Capture the cell that displays the provided text and extract its (x, y) central coordinate. 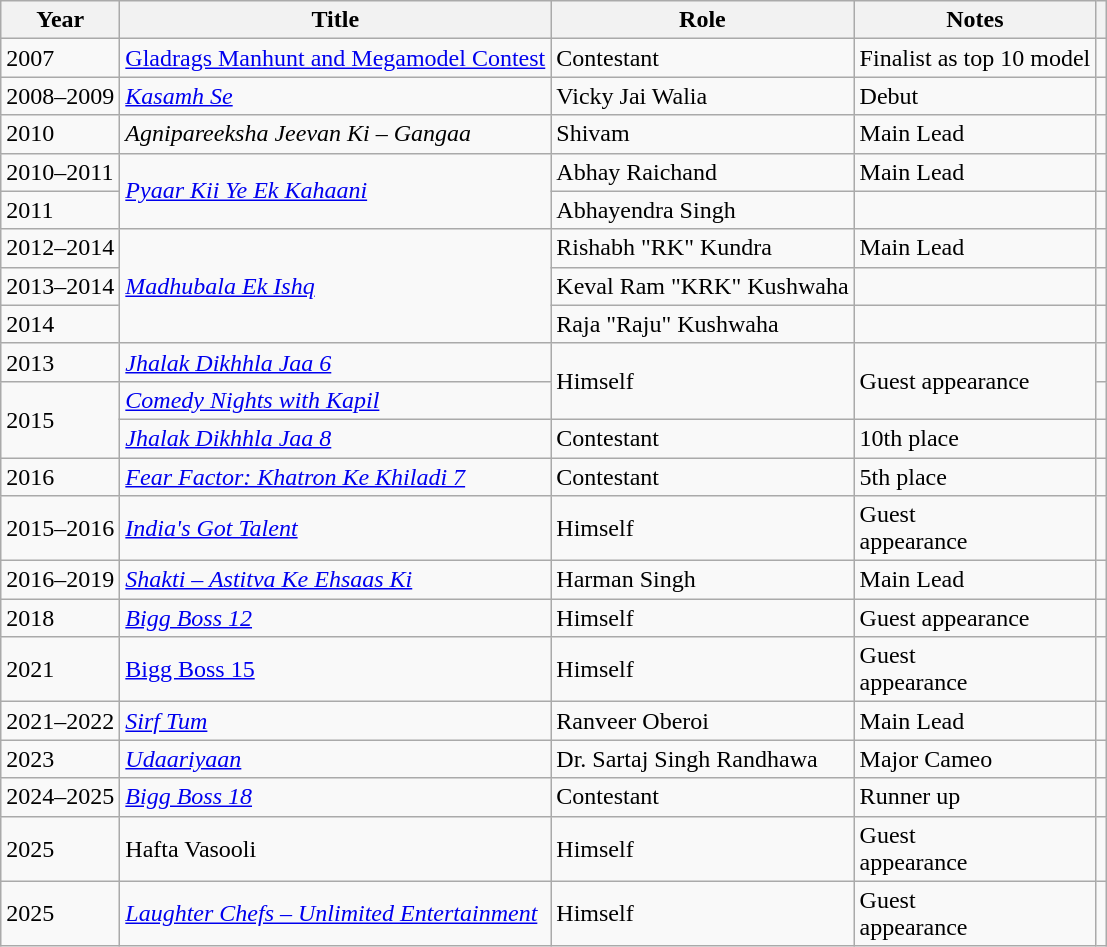
2021–2022 (60, 721)
Pyaar Kii Ye Ek Kahaani (336, 191)
2012–2014 (60, 248)
Runner up (975, 797)
Gladrags Manhunt and Megamodel Contest (336, 58)
Year (60, 20)
Harman Singh (702, 580)
2015–2016 (60, 528)
2008–2009 (60, 96)
Title (336, 20)
Finalist as top 10 model (975, 58)
2024–2025 (60, 797)
2011 (60, 210)
Agnipareeksha Jeevan Ki – Gangaa (336, 134)
Hafta Vasooli (336, 848)
Bigg Boss 18 (336, 797)
Dr. Sartaj Singh Randhawa (702, 759)
Bigg Boss 15 (336, 670)
Jhalak Dikhhla Jaa 8 (336, 438)
2010 (60, 134)
Madhubala Ek Ishq (336, 286)
Vicky Jai Walia (702, 96)
10th place (975, 438)
India's Got Talent (336, 528)
2018 (60, 618)
Laughter Chefs – Unlimited Entertainment (336, 914)
Jhalak Dikhhla Jaa 6 (336, 362)
Rishabh "RK" Kundra (702, 248)
Major Cameo (975, 759)
Kasamh Se (336, 96)
2015 (60, 419)
Bigg Boss 12 (336, 618)
Debut (975, 96)
Shakti – Astitva Ke Ehsaas Ki (336, 580)
2007 (60, 58)
Role (702, 20)
Notes (975, 20)
Raja "Raju" Kushwaha (702, 324)
Abhay Raichand (702, 172)
Udaariyaan (336, 759)
Sirf Tum (336, 721)
2021 (60, 670)
5th place (975, 477)
2016–2019 (60, 580)
2023 (60, 759)
Ranveer Oberoi (702, 721)
Abhayendra Singh (702, 210)
Fear Factor: Khatron Ke Khiladi 7 (336, 477)
2010–2011 (60, 172)
Shivam (702, 134)
Keval Ram "KRK" Kushwaha (702, 286)
2016 (60, 477)
2014 (60, 324)
2013–2014 (60, 286)
2013 (60, 362)
Comedy Nights with Kapil (336, 400)
